Return the (x, y) coordinate for the center point of the cell that contains the specified text.  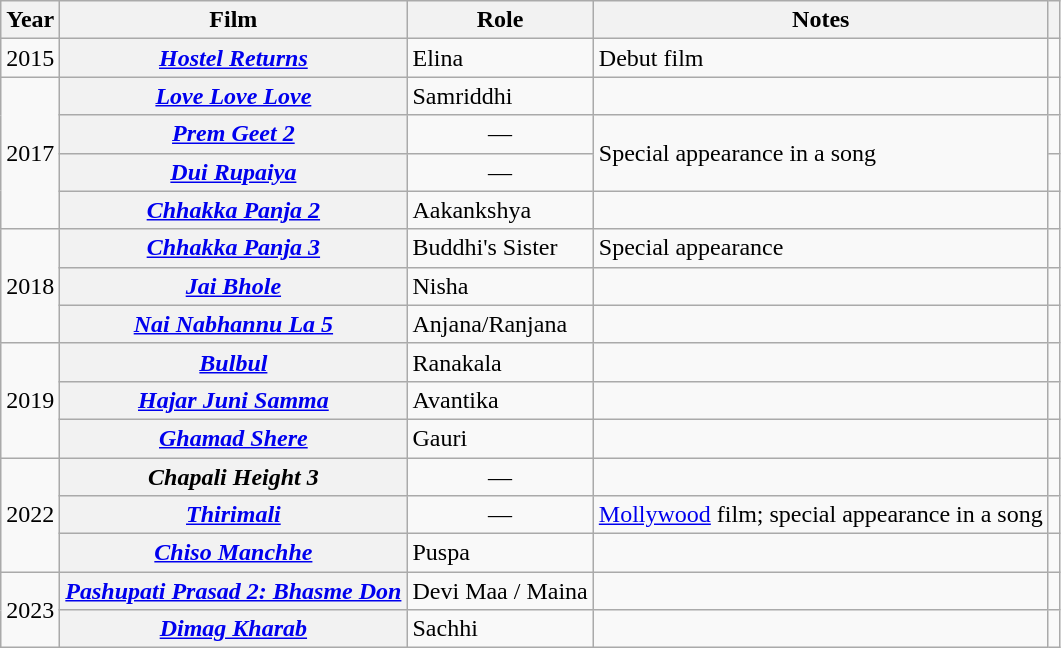
Gauri (500, 438)
Elina (500, 58)
Notes (820, 20)
Dui Rupaiya (234, 172)
Thirimali (234, 515)
Prem Geet 2 (234, 134)
Bulbul (234, 362)
Buddhi's Sister (500, 248)
Special appearance (820, 248)
Samriddhi (500, 96)
Sachhi (500, 629)
Nai Nabhannu La 5 (234, 324)
Ghamad Shere (234, 438)
Chiso Manchhe (234, 553)
Chhakka Panja 3 (234, 248)
Special appearance in a song (820, 153)
Anjana/Ranjana (500, 324)
Chhakka Panja 2 (234, 210)
Nisha (500, 286)
Aakankshya (500, 210)
Puspa (500, 553)
Year (30, 20)
Dimag Kharab (234, 629)
Devi Maa / Maina (500, 591)
Avantika (500, 400)
2019 (30, 400)
Chapali Height 3 (234, 477)
Hostel Returns (234, 58)
Debut film (820, 58)
Role (500, 20)
Mollywood film; special appearance in a song (820, 515)
2015 (30, 58)
Jai Bhole (234, 286)
Pashupati Prasad 2: Bhasme Don (234, 591)
Ranakala (500, 362)
Love Love Love (234, 96)
2017 (30, 153)
2022 (30, 515)
2023 (30, 610)
2018 (30, 286)
Hajar Juni Samma (234, 400)
Film (234, 20)
